Scan for the cell matching the given text and deliver its [X, Y] coordinate at center. 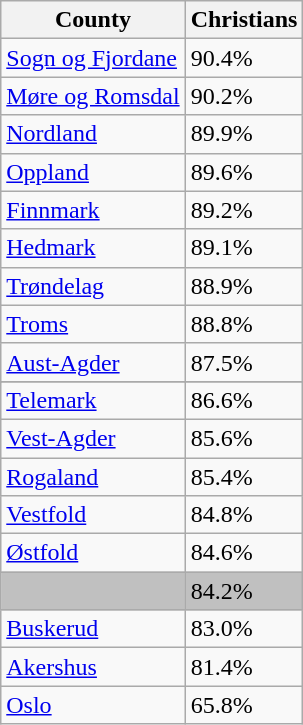
Rogaland [93, 477]
Hedmark [93, 248]
84.8% [244, 515]
Østfold [93, 553]
87.5% [244, 362]
86.6% [244, 400]
Vest-Agder [93, 438]
Aust-Agder [93, 362]
88.8% [244, 324]
Trøndelag [93, 286]
Finnmark [93, 210]
Oslo [93, 705]
90.2% [244, 96]
Troms [93, 324]
84.6% [244, 553]
85.4% [244, 477]
65.8% [244, 705]
Oppland [93, 172]
84.2% [244, 591]
89.1% [244, 248]
Sogn og Fjordane [93, 58]
85.6% [244, 438]
Buskerud [93, 629]
89.9% [244, 134]
County [93, 20]
83.0% [244, 629]
88.9% [244, 286]
Christians [244, 20]
Telemark [93, 400]
Vestfold [93, 515]
81.4% [244, 667]
89.2% [244, 210]
Akershus [93, 667]
90.4% [244, 58]
Nordland [93, 134]
89.6% [244, 172]
Møre og Romsdal [93, 96]
